Search for the cell housing the specified text and yield its [X, Y] center coordinate. 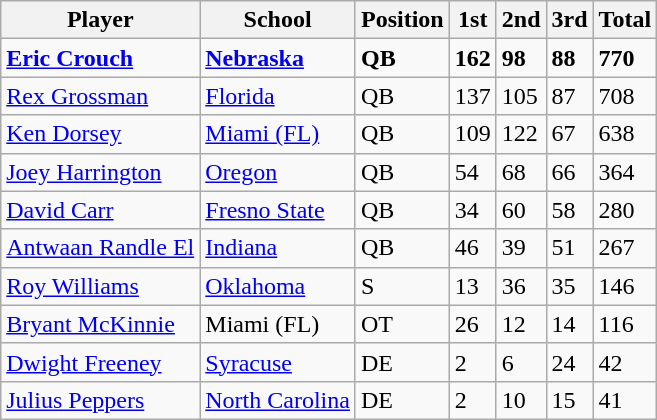
Florida [278, 96]
39 [521, 248]
Joey Harrington [100, 172]
26 [472, 324]
98 [521, 58]
Indiana [278, 248]
Eric Crouch [100, 58]
46 [472, 248]
Bryant McKinnie [100, 324]
S [402, 286]
Oregon [278, 172]
Player [100, 20]
51 [570, 248]
12 [521, 324]
708 [625, 96]
Ken Dorsey [100, 134]
42 [625, 362]
2nd [521, 20]
Fresno State [278, 210]
58 [570, 210]
162 [472, 58]
North Carolina [278, 400]
14 [570, 324]
364 [625, 172]
Rex Grossman [100, 96]
Oklahoma [278, 286]
68 [521, 172]
67 [570, 134]
Roy Williams [100, 286]
41 [625, 400]
Dwight Freeney [100, 362]
OT [402, 324]
34 [472, 210]
13 [472, 286]
638 [625, 134]
60 [521, 210]
770 [625, 58]
School [278, 20]
109 [472, 134]
36 [521, 286]
105 [521, 96]
137 [472, 96]
Julius Peppers [100, 400]
122 [521, 134]
Antwaan Randle El [100, 248]
146 [625, 286]
66 [570, 172]
15 [570, 400]
1st [472, 20]
David Carr [100, 210]
Syracuse [278, 362]
116 [625, 324]
280 [625, 210]
10 [521, 400]
Position [402, 20]
87 [570, 96]
6 [521, 362]
Nebraska [278, 58]
24 [570, 362]
88 [570, 58]
54 [472, 172]
3rd [570, 20]
267 [625, 248]
Total [625, 20]
35 [570, 286]
